Locate the cell with the specified text and output its (x, y) center coordinate. 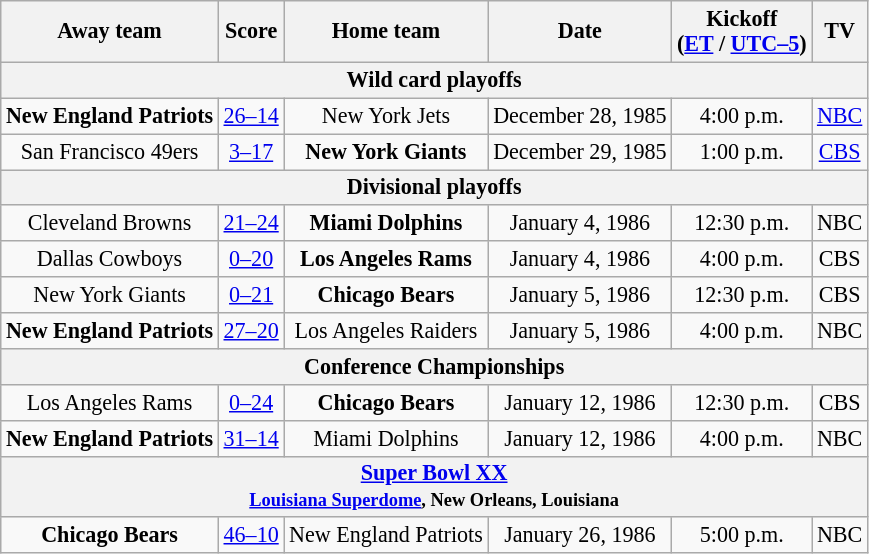
0–20 (251, 259)
31–14 (251, 438)
3–17 (251, 151)
Wild card playoffs (434, 80)
New York Jets (386, 116)
San Francisco 49ers (110, 151)
0–21 (251, 295)
46–10 (251, 535)
TV (840, 30)
Super Bowl XXLouisiana Superdome, New Orleans, Louisiana (434, 486)
1:00 p.m. (742, 151)
Divisional playoffs (434, 187)
Los Angeles Raiders (386, 330)
Kickoff(ET / UTC–5) (742, 30)
26–14 (251, 116)
Away team (110, 30)
Home team (386, 30)
Score (251, 30)
Dallas Cowboys (110, 259)
5:00 p.m. (742, 535)
0–24 (251, 402)
December 29, 1985 (580, 151)
December 28, 1985 (580, 116)
Conference Championships (434, 366)
Date (580, 30)
Cleveland Browns (110, 223)
21–24 (251, 223)
27–20 (251, 330)
January 26, 1986 (580, 535)
